For the text-containing cell, return its midpoint in (X, Y) coordinate format. 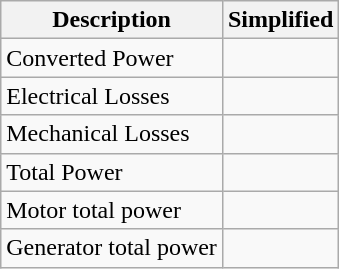
Motor total power (112, 210)
Electrical Losses (112, 96)
Mechanical Losses (112, 134)
Generator total power (112, 248)
Simplified (280, 20)
Total Power (112, 172)
Converted Power (112, 58)
Description (112, 20)
